For the text-containing cell, return its midpoint in [X, Y] coordinate format. 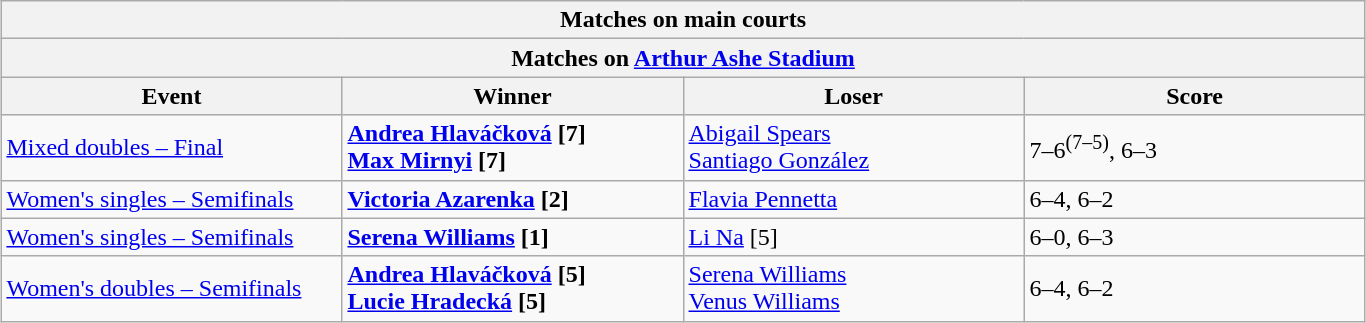
Flavia Pennetta [854, 199]
6–0, 6–3 [1194, 237]
Li Na [5] [854, 237]
Abigail Spears Santiago González [854, 148]
Victoria Azarenka [2] [512, 199]
Mixed doubles – Final [172, 148]
Event [172, 96]
Loser [854, 96]
Women's doubles – Semifinals [172, 288]
Serena Williams [1] [512, 237]
Matches on main courts [683, 20]
Winner [512, 96]
7–6(7–5), 6–3 [1194, 148]
Andrea Hlaváčková [5] Lucie Hradecká [5] [512, 288]
Serena Williams Venus Williams [854, 288]
Score [1194, 96]
Matches on Arthur Ashe Stadium [683, 58]
Andrea Hlaváčková [7] Max Mirnyi [7] [512, 148]
